For the text-containing cell, return its midpoint in [x, y] coordinate format. 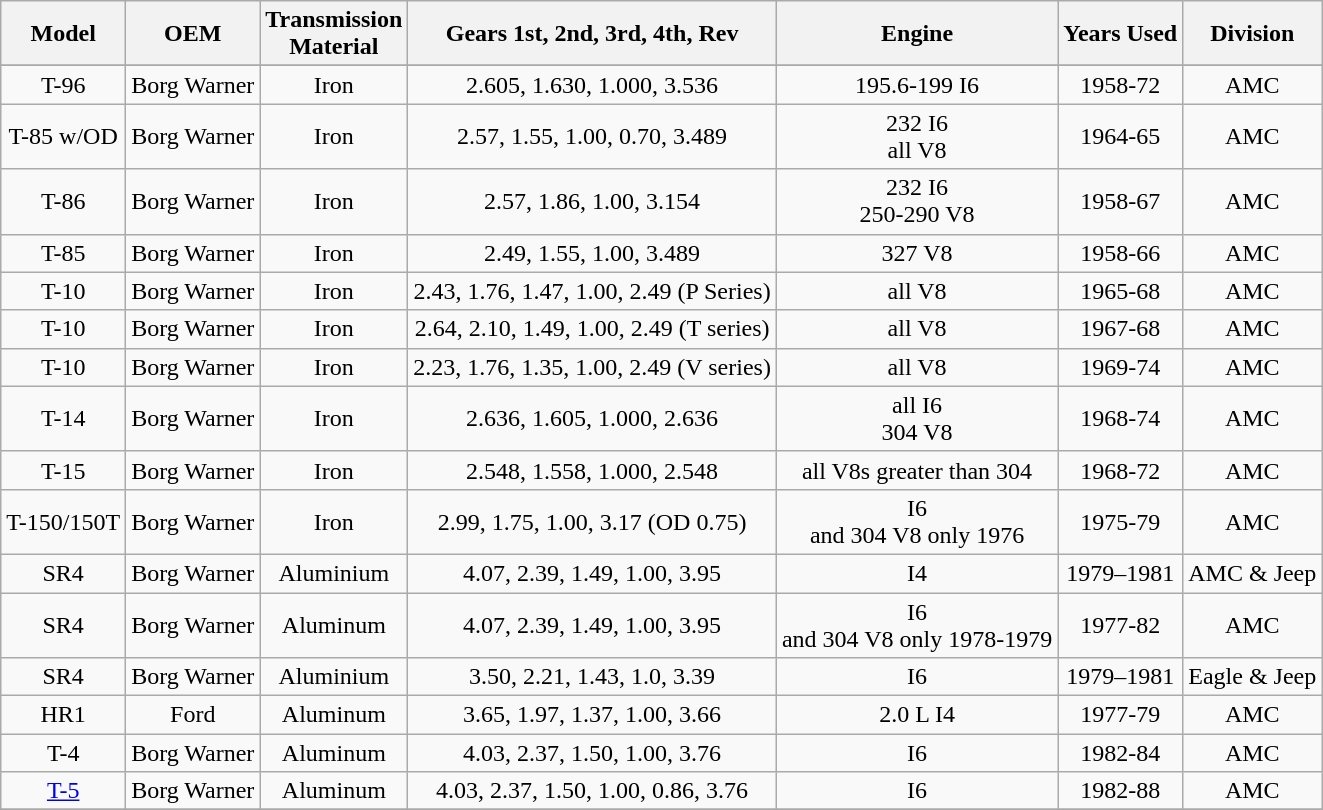
195.6-199 I6 [916, 85]
4.03, 2.37, 1.50, 1.00, 3.76 [592, 753]
2.57, 1.55, 1.00, 0.70, 3.489 [592, 136]
T-86 [64, 202]
1982-84 [1120, 753]
all I6 304 V8 [916, 418]
HR1 [64, 715]
2.548, 1.558, 1.000, 2.548 [592, 470]
Model [64, 34]
1958-72 [1120, 85]
2.605, 1.630, 1.000, 3.536 [592, 85]
2.43, 1.76, 1.47, 1.00, 2.49 (P Series) [592, 291]
2.636, 1.605, 1.000, 2.636 [592, 418]
2.49, 1.55, 1.00, 3.489 [592, 253]
all V8s greater than 304 [916, 470]
T-15 [64, 470]
T-85 [64, 253]
T-4 [64, 753]
I6 and 304 V8 only 1976 [916, 522]
2.57, 1.86, 1.00, 3.154 [592, 202]
I4 [916, 573]
1969-74 [1120, 367]
1982-88 [1120, 791]
1968-74 [1120, 418]
1967-68 [1120, 329]
232 I6 all V8 [916, 136]
2.23, 1.76, 1.35, 1.00, 2.49 (V series) [592, 367]
1964-65 [1120, 136]
Engine [916, 34]
TransmissionMaterial [334, 34]
T-5 [64, 791]
327 V8 [916, 253]
1977-79 [1120, 715]
1958-67 [1120, 202]
Ford [193, 715]
AMC & Jeep [1252, 573]
Eagle & Jeep [1252, 677]
Division [1252, 34]
1965-68 [1120, 291]
Years Used [1120, 34]
T-96 [64, 85]
2.0 L I4 [916, 715]
3.50, 2.21, 1.43, 1.0, 3.39 [592, 677]
I6 and 304 V8 only 1978-1979 [916, 624]
OEM [193, 34]
232 I6 250-290 V8 [916, 202]
2.64, 2.10, 1.49, 1.00, 2.49 (T series) [592, 329]
T-150/150T [64, 522]
1958-66 [1120, 253]
3.65, 1.97, 1.37, 1.00, 3.66 [592, 715]
T-14 [64, 418]
4.03, 2.37, 1.50, 1.00, 0.86, 3.76 [592, 791]
2.99, 1.75, 1.00, 3.17 (OD 0.75) [592, 522]
Gears 1st, 2nd, 3rd, 4th, Rev [592, 34]
1977-82 [1120, 624]
T-85 w/OD [64, 136]
1968-72 [1120, 470]
1975-79 [1120, 522]
